Extract the (x, y) coordinate from the center of the cell holding the provided text.  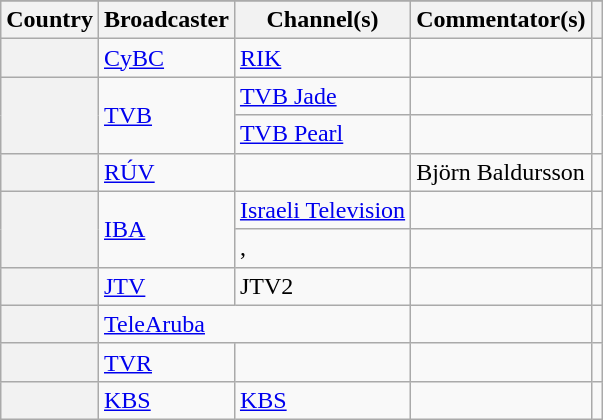
Israeli Television (322, 210)
Country (50, 20)
Commentator(s) (501, 20)
RIK (322, 58)
Channel(s) (322, 20)
TeleAruba (254, 324)
Broadcaster (166, 20)
TVB Pearl (322, 134)
JTV (166, 286)
Björn Baldursson (501, 172)
, (322, 248)
TVB Jade (322, 96)
RÚV (166, 172)
TVB (166, 115)
JTV2 (322, 286)
TVR (166, 362)
IBA (166, 229)
CyBC (166, 58)
